Search for the cell housing the specified text and yield its [X, Y] center coordinate. 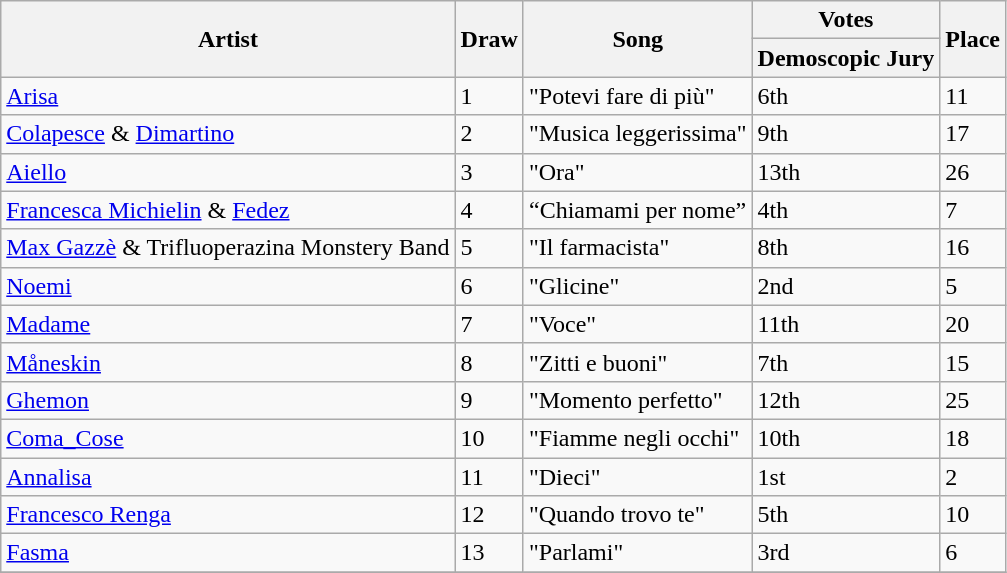
Ghemon [228, 400]
17 [973, 134]
"Momento perfetto" [638, 400]
11th [846, 324]
"Fiamme negli occhi" [638, 438]
4th [846, 210]
1 [489, 96]
4 [489, 210]
2nd [846, 286]
Aiello [228, 172]
Måneskin [228, 362]
Noemi [228, 286]
8 [489, 362]
Votes [846, 20]
Madame [228, 324]
5th [846, 515]
7th [846, 362]
Artist [228, 39]
20 [973, 324]
10th [846, 438]
"Il farmacista" [638, 248]
Draw [489, 39]
18 [973, 438]
25 [973, 400]
8th [846, 248]
"Zitti e buoni" [638, 362]
“Chiamami per nome” [638, 210]
Song [638, 39]
Fasma [228, 553]
"Musica leggerissima" [638, 134]
13 [489, 553]
9 [489, 400]
3 [489, 172]
"Ora" [638, 172]
Francesca Michielin & Fedez [228, 210]
Annalisa [228, 477]
Colapesce & Dimartino [228, 134]
"Glicine" [638, 286]
Francesco Renga [228, 515]
3rd [846, 553]
Demoscopic Jury [846, 58]
Arisa [228, 96]
"Potevi fare di più" [638, 96]
"Dieci" [638, 477]
6th [846, 96]
Max Gazzè & Trifluoperazina Monstery Band [228, 248]
15 [973, 362]
"Parlami" [638, 553]
12th [846, 400]
"Quando trovo te" [638, 515]
12 [489, 515]
Coma_Cose [228, 438]
9th [846, 134]
1st [846, 477]
"Voce" [638, 324]
16 [973, 248]
Place [973, 39]
26 [973, 172]
13th [846, 172]
